For the text-containing cell, return its midpoint in (X, Y) coordinate format. 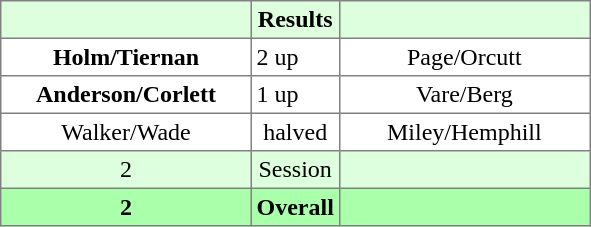
Holm/Tiernan (126, 57)
Page/Orcutt (464, 57)
2 up (295, 57)
Vare/Berg (464, 95)
Results (295, 20)
Overall (295, 207)
halved (295, 132)
Session (295, 170)
1 up (295, 95)
Anderson/Corlett (126, 95)
Walker/Wade (126, 132)
Miley/Hemphill (464, 132)
